Extract the (x, y) coordinate from the center of the cell holding the provided text.  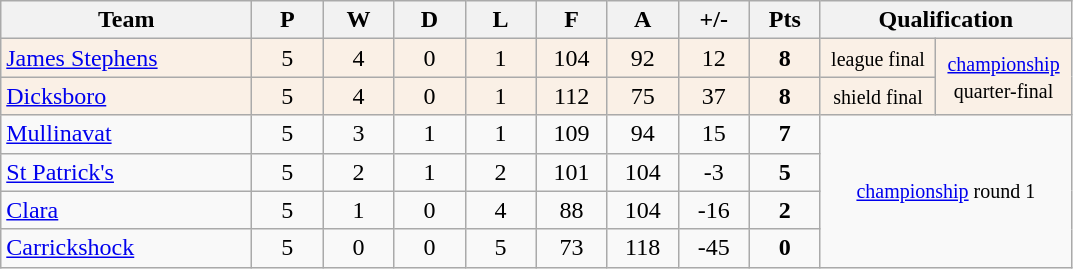
Carrickshock (126, 248)
championshipquarter-final (1004, 77)
112 (572, 96)
-16 (714, 210)
15 (714, 134)
-45 (714, 248)
Clara (126, 210)
37 (714, 96)
7 (784, 134)
shield final (878, 96)
W (358, 20)
D (430, 20)
James Stephens (126, 58)
109 (572, 134)
Dicksboro (126, 96)
73 (572, 248)
Pts (784, 20)
+/- (714, 20)
-3 (714, 172)
Team (126, 20)
92 (642, 58)
75 (642, 96)
94 (642, 134)
118 (642, 248)
A (642, 20)
L (500, 20)
league final (878, 58)
101 (572, 172)
P (288, 20)
F (572, 20)
St Patrick's (126, 172)
12 (714, 58)
Qualification (946, 20)
88 (572, 210)
Mullinavat (126, 134)
championship round 1 (946, 191)
3 (358, 134)
